Capture the cell that displays the provided text and extract its (x, y) central coordinate. 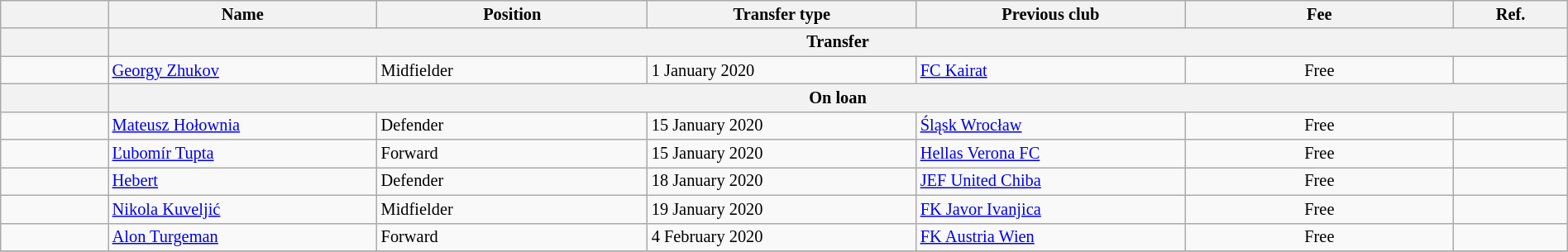
1 January 2020 (782, 70)
4 February 2020 (782, 237)
Georgy Zhukov (243, 70)
Mateusz Hołownia (243, 126)
On loan (839, 97)
FK Javor Ivanjica (1050, 209)
Previous club (1050, 14)
Hebert (243, 181)
18 January 2020 (782, 181)
Alon Turgeman (243, 237)
Śląsk Wrocław (1050, 126)
Transfer type (782, 14)
JEF United Chiba (1050, 181)
FK Austria Wien (1050, 237)
Name (243, 14)
Position (513, 14)
Nikola Kuveljić (243, 209)
Fee (1320, 14)
Transfer (839, 42)
Ref. (1510, 14)
FC Kairat (1050, 70)
Ľubomír Tupta (243, 154)
19 January 2020 (782, 209)
Hellas Verona FC (1050, 154)
